Find where the given text appears and provide that cell's center as [x, y] coordinate. 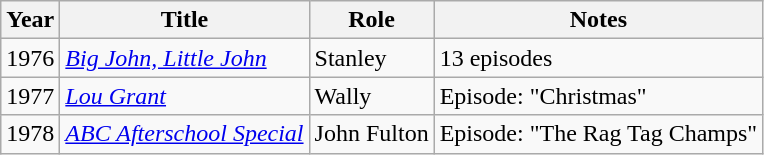
1977 [30, 96]
Big John, Little John [184, 58]
Year [30, 20]
Lou Grant [184, 96]
13 episodes [598, 58]
Episode: "The Rag Tag Champs" [598, 134]
Notes [598, 20]
1978 [30, 134]
ABC Afterschool Special [184, 134]
Episode: "Christmas" [598, 96]
1976 [30, 58]
Stanley [372, 58]
Wally [372, 96]
Title [184, 20]
Role [372, 20]
John Fulton [372, 134]
